Identify which cell holds the provided text, then report its (x, y) central coordinate. 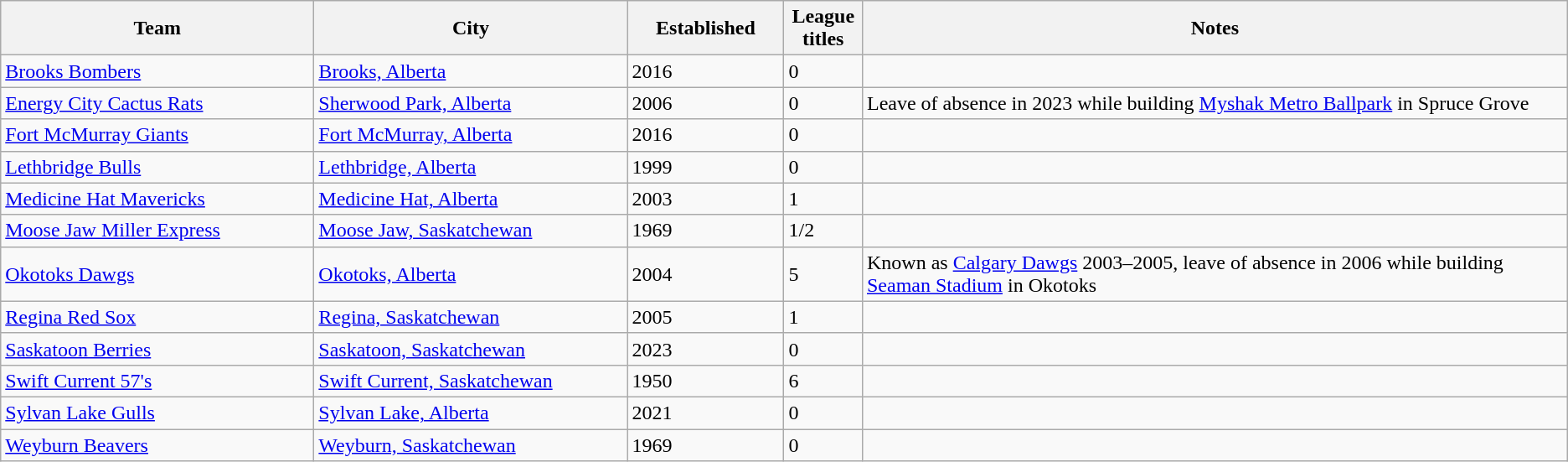
Regina, Saskatchewan (471, 317)
Sherwood Park, Alberta (471, 103)
League titles (823, 29)
Leave of absence in 2023 while building Myshak Metro Ballpark in Spruce Grove (1215, 103)
Regina Red Sox (157, 317)
Swift Current, Saskatchewan (471, 381)
2005 (705, 317)
2021 (705, 413)
1999 (705, 167)
6 (823, 381)
Energy City Cactus Rats (157, 103)
2023 (705, 349)
Moose Jaw Miller Express (157, 231)
1/2 (823, 231)
Weyburn, Saskatchewan (471, 445)
Lethbridge Bulls (157, 167)
Fort McMurray, Alberta (471, 135)
Okotoks, Alberta (471, 273)
Saskatoon, Saskatchewan (471, 349)
City (471, 29)
2004 (705, 273)
Weyburn Beavers (157, 445)
Brooks Bombers (157, 71)
Fort McMurray Giants (157, 135)
Sylvan Lake, Alberta (471, 413)
Brooks, Alberta (471, 71)
2003 (705, 199)
Established (705, 29)
Sylvan Lake Gulls (157, 413)
Notes (1215, 29)
Swift Current 57's (157, 381)
Team (157, 29)
Medicine Hat, Alberta (471, 199)
Okotoks Dawgs (157, 273)
Moose Jaw, Saskatchewan (471, 231)
Medicine Hat Mavericks (157, 199)
Saskatoon Berries (157, 349)
1950 (705, 381)
Lethbridge, Alberta (471, 167)
2006 (705, 103)
5 (823, 273)
Known as Calgary Dawgs 2003–2005, leave of absence in 2006 while building Seaman Stadium in Okotoks (1215, 273)
